Locate the cell with the specified text and output its [x, y] center coordinate. 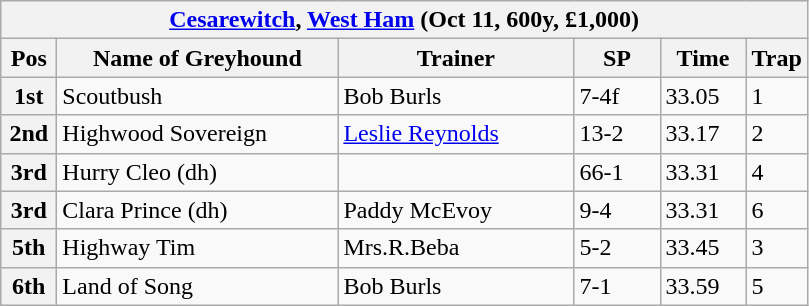
33.45 [703, 248]
13-2 [617, 134]
4 [776, 172]
5 [776, 286]
Scoutbush [198, 96]
5-2 [617, 248]
Pos [29, 58]
6th [29, 286]
33.05 [703, 96]
Leslie Reynolds [456, 134]
3 [776, 248]
66-1 [617, 172]
Hurry Cleo (dh) [198, 172]
7-4f [617, 96]
Trainer [456, 58]
9-4 [617, 210]
Land of Song [198, 286]
1 [776, 96]
Mrs.R.Beba [456, 248]
Name of Greyhound [198, 58]
2 [776, 134]
Clara Prince (dh) [198, 210]
7-1 [617, 286]
Highway Tim [198, 248]
5th [29, 248]
33.59 [703, 286]
6 [776, 210]
Cesarewitch, West Ham (Oct 11, 600y, £1,000) [404, 20]
2nd [29, 134]
Highwood Sovereign [198, 134]
Trap [776, 58]
SP [617, 58]
Paddy McEvoy [456, 210]
1st [29, 96]
33.17 [703, 134]
Time [703, 58]
